For the text-containing cell, return its midpoint in (X, Y) coordinate format. 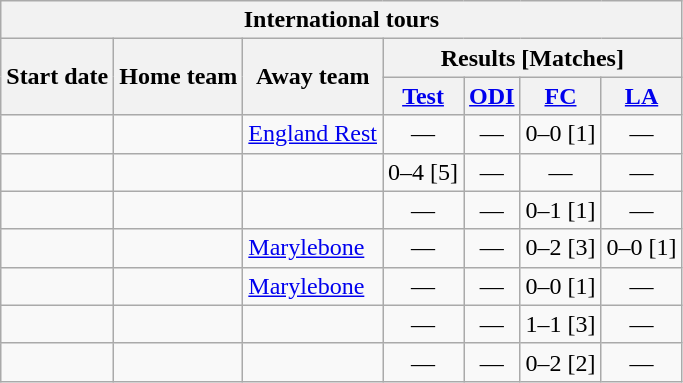
Results [Matches] (533, 58)
LA (642, 96)
Away team (313, 77)
0–2 [2] (560, 362)
Test (424, 96)
Start date (58, 77)
FC (560, 96)
0–1 [1] (560, 210)
0–2 [3] (560, 248)
International tours (342, 20)
Home team (178, 77)
ODI (492, 96)
0–4 [5] (424, 172)
1–1 [3] (560, 324)
England Rest (313, 134)
